Locate the cell with the specified text and output its (X, Y) center coordinate. 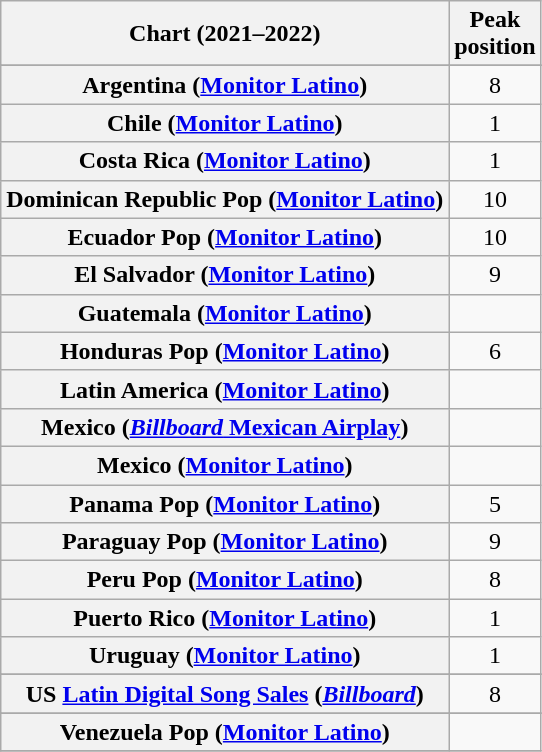
Argentina (Monitor Latino) (225, 85)
Latin America (Monitor Latino) (225, 389)
Chile (Monitor Latino) (225, 123)
Venezuela Pop (Monitor Latino) (225, 732)
Honduras Pop (Monitor Latino) (225, 351)
6 (495, 351)
Mexico (Monitor Latino) (225, 465)
Chart (2021–2022) (225, 34)
Ecuador Pop (Monitor Latino) (225, 237)
Mexico (Billboard Mexican Airplay) (225, 427)
Peakposition (495, 34)
Panama Pop (Monitor Latino) (225, 503)
Dominican Republic Pop (Monitor Latino) (225, 199)
Costa Rica (Monitor Latino) (225, 161)
US Latin Digital Song Sales (Billboard) (225, 694)
5 (495, 503)
Peru Pop (Monitor Latino) (225, 580)
El Salvador (Monitor Latino) (225, 275)
Guatemala (Monitor Latino) (225, 313)
Paraguay Pop (Monitor Latino) (225, 542)
Puerto Rico (Monitor Latino) (225, 618)
Uruguay (Monitor Latino) (225, 656)
